Find where the given text appears and provide that cell's center as [X, Y] coordinate. 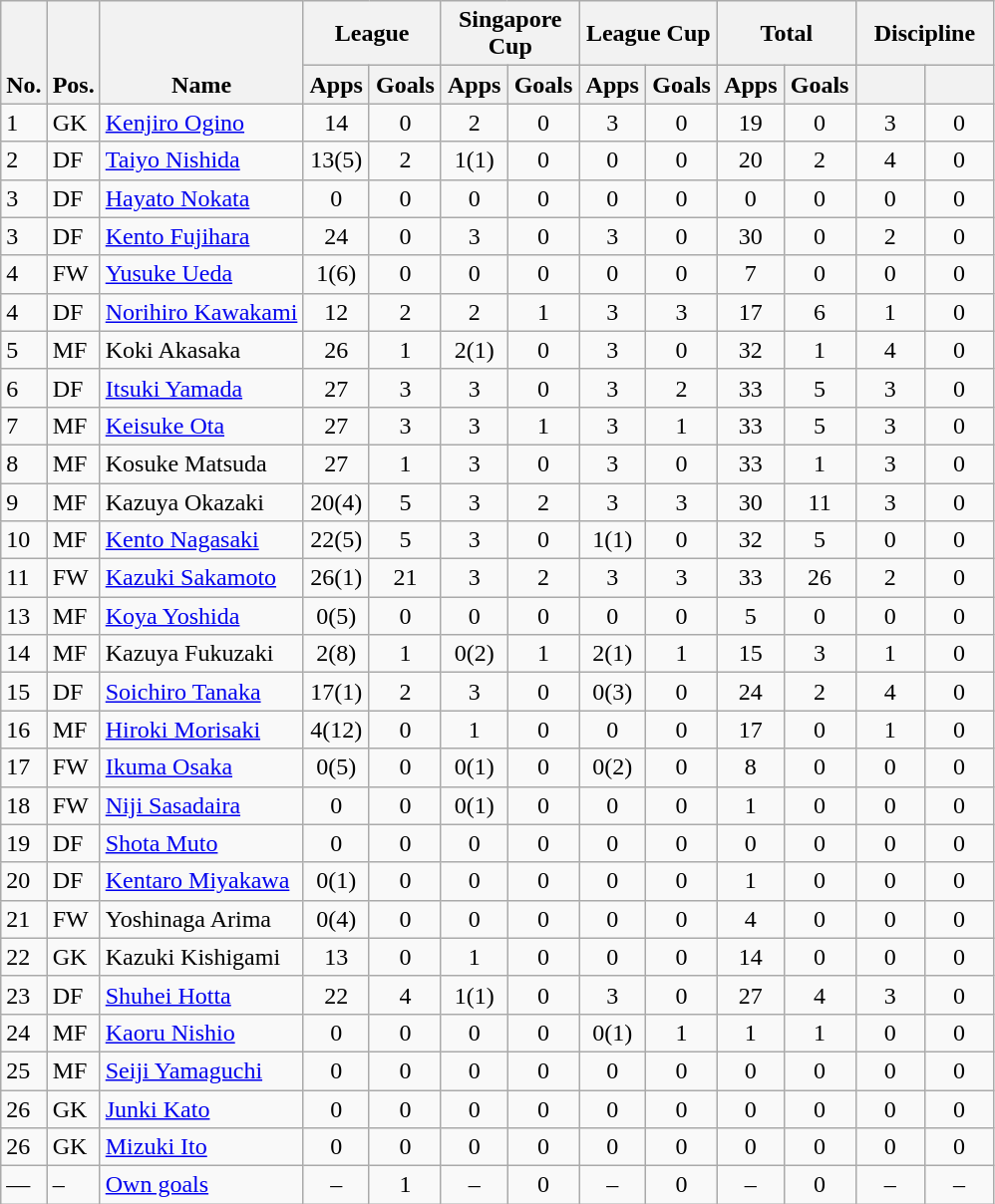
22(5) [337, 540]
12 [337, 312]
Kento Fujihara [201, 236]
1(6) [337, 274]
Total [788, 34]
Seiji Yamaguchi [201, 1070]
Kazuya Okazaki [201, 501]
10 [24, 540]
Mizuki Ito [201, 1147]
League Cup [648, 34]
Yoshinaga Arima [201, 919]
Kaoru Nishio [201, 1033]
18 [24, 805]
Hiroki Morisaki [201, 730]
— [24, 1185]
Taiyo Nishida [201, 160]
Ikuma Osaka [201, 767]
4(12) [337, 730]
Hayato Nokata [201, 198]
Kazuya Fukuzaki [201, 654]
Koya Yoshida [201, 616]
20(4) [337, 501]
13(5) [337, 160]
League [373, 34]
Discipline [925, 34]
Niji Sasadaira [201, 805]
26(1) [337, 578]
Kazuki Kishigami [201, 957]
Kazuki Sakamoto [201, 578]
25 [24, 1070]
Norihiro Kawakami [201, 312]
Yusuke Ueda [201, 274]
0(4) [337, 919]
23 [24, 995]
Shota Muto [201, 843]
17(1) [337, 692]
2(8) [337, 654]
Own goals [201, 1185]
9 [24, 501]
Keisuke Ota [201, 426]
Junki Kato [201, 1109]
0(3) [612, 692]
Singapore Cup [510, 34]
Itsuki Yamada [201, 388]
Soichiro Tanaka [201, 692]
Koki Akasaka [201, 350]
Kenjiro Ogino [201, 123]
16 [24, 730]
Kosuke Matsuda [201, 463]
Shuhei Hotta [201, 995]
Pos. [74, 52]
Kentaro Miyakawa [201, 881]
No. [24, 52]
Name [201, 52]
Kento Nagasaki [201, 540]
